Identify which cell holds the provided text, then report its [x, y] central coordinate. 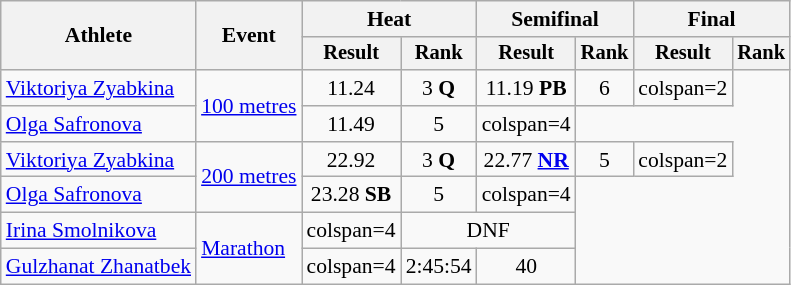
Athlete [98, 36]
Gulzhanat Zhanatbek [98, 267]
11.19 PB [526, 88]
Event [248, 36]
Heat [390, 19]
Final [712, 19]
Marathon [248, 248]
Semifinal [556, 19]
22.92 [352, 160]
6 [605, 88]
22.77 NR [526, 160]
2:45:54 [439, 267]
Irina Smolnikova [98, 231]
23.28 SB [352, 195]
11.49 [352, 124]
100 metres [248, 106]
DNF [488, 231]
40 [526, 267]
200 metres [248, 178]
11.24 [352, 88]
